From the cell containing the given text, extract its center point as (X, Y) coordinate. 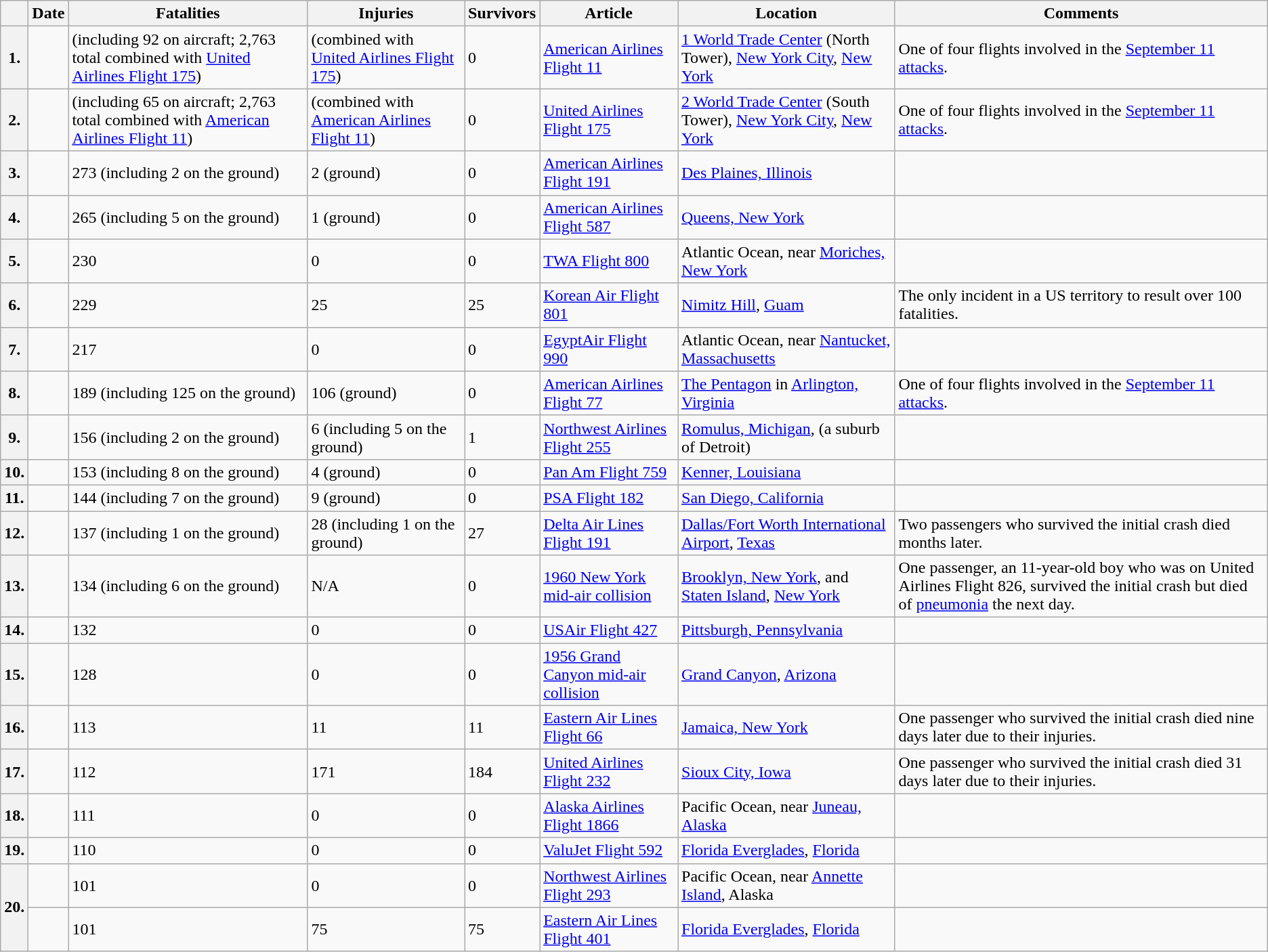
171 (386, 772)
Two passengers who survived the initial crash died months later. (1081, 532)
Pan Am Flight 759 (609, 472)
137 (including 1 on the ground) (188, 532)
2 World Trade Center (South Tower), New York City, New York (786, 120)
13. (15, 586)
16. (15, 727)
112 (188, 772)
5. (15, 261)
273 (including 2 on the ground) (188, 173)
134 (including 6 on the ground) (188, 586)
28 (including 1 on the ground) (386, 532)
Romulus, Michigan, (a suburb of Detroit) (786, 437)
15. (15, 674)
Pacific Ocean, near Annette Island, Alaska (786, 886)
1 (ground) (386, 217)
American Airlines Flight 191 (609, 173)
Eastern Air Lines Flight 401 (609, 929)
Location (786, 14)
110 (188, 850)
(combined with American Airlines Flight 11) (386, 120)
2. (15, 120)
27 (503, 532)
American Airlines Flight 77 (609, 393)
American Airlines Flight 587 (609, 217)
2 (ground) (386, 173)
1 World Trade Center (North Tower), New York City, New York (786, 58)
132 (188, 630)
Fatalities (188, 14)
One passenger who survived the initial crash died 31 days later due to their injuries. (1081, 772)
8. (15, 393)
Nimitz Hill, Guam (786, 305)
One passenger, an 11-year-old boy who was on United Airlines Flight 826, survived the initial crash but died of pneumonia the next day. (1081, 586)
217 (188, 349)
7. (15, 349)
1956 Grand Canyon mid-air collision (609, 674)
Kenner, Louisiana (786, 472)
San Diego, California (786, 498)
Dallas/Fort Worth International Airport, Texas (786, 532)
184 (503, 772)
Des Plaines, Illinois (786, 173)
153 (including 8 on the ground) (188, 472)
PSA Flight 182 (609, 498)
230 (188, 261)
9. (15, 437)
American Airlines Flight 11 (609, 58)
18. (15, 815)
Northwest Airlines Flight 255 (609, 437)
Brooklyn, New York, and Staten Island, New York (786, 586)
United Airlines Flight 175 (609, 120)
United Airlines Flight 232 (609, 772)
111 (188, 815)
Eastern Air Lines Flight 66 (609, 727)
TWA Flight 800 (609, 261)
Alaska Airlines Flight 1866 (609, 815)
1. (15, 58)
4. (15, 217)
3. (15, 173)
Delta Air Lines Flight 191 (609, 532)
6. (15, 305)
The Pentagon in Arlington, Virginia (786, 393)
(including 65 on aircraft; 2,763 total combined with American Airlines Flight 11) (188, 120)
The only incident in a US territory to result over 100 fatalities. (1081, 305)
Sioux City, Iowa (786, 772)
14. (15, 630)
Atlantic Ocean, near Moriches, New York (786, 261)
(including 92 on aircraft; 2,763 total combined with United Airlines Flight 175) (188, 58)
USAir Flight 427 (609, 630)
19. (15, 850)
Grand Canyon, Arizona (786, 674)
20. (15, 907)
Survivors (503, 14)
One passenger who survived the initial crash died nine days later due to their injuries. (1081, 727)
128 (188, 674)
N/A (386, 586)
Injuries (386, 14)
113 (188, 727)
EgyptAir Flight 990 (609, 349)
ValuJet Flight 592 (609, 850)
Northwest Airlines Flight 293 (609, 886)
(combined with United Airlines Flight 175) (386, 58)
Atlantic Ocean, near Nantucket, Massachusetts (786, 349)
Comments (1081, 14)
4 (ground) (386, 472)
Jamaica, New York (786, 727)
Article (609, 14)
Date (49, 14)
Pacific Ocean, near Juneau, Alaska (786, 815)
12. (15, 532)
265 (including 5 on the ground) (188, 217)
229 (188, 305)
10. (15, 472)
106 (ground) (386, 393)
1 (503, 437)
17. (15, 772)
Korean Air Flight 801 (609, 305)
9 (ground) (386, 498)
Queens, New York (786, 217)
1960 New York mid-air collision (609, 586)
6 (including 5 on the ground) (386, 437)
Pittsburgh, Pennsylvania (786, 630)
11. (15, 498)
144 (including 7 on the ground) (188, 498)
189 (including 125 on the ground) (188, 393)
156 (including 2 on the ground) (188, 437)
